Search for the cell housing the specified text and yield its [x, y] center coordinate. 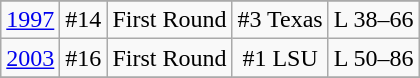
2003 [30, 58]
#16 [84, 58]
L 50–86 [374, 58]
#14 [84, 20]
#3 Texas [280, 20]
1997 [30, 20]
L 38–66 [374, 20]
#1 LSU [280, 58]
